Pinpoint the cell where the given text exists, returning its (x, y) midpoint coordinate. 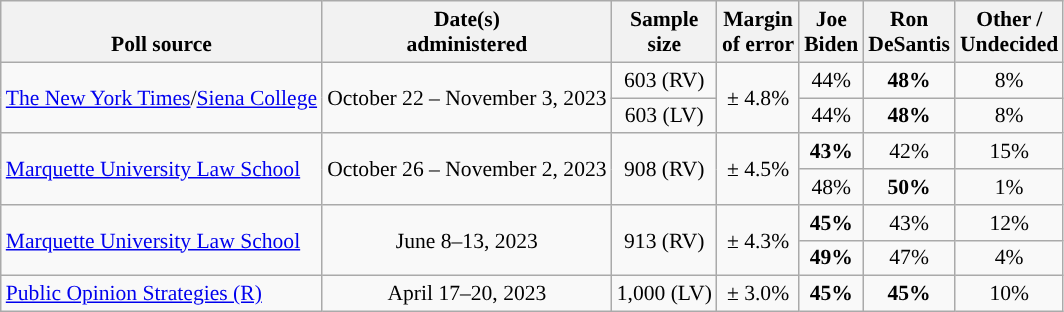
± 4.8% (758, 98)
RonDeSantis (909, 32)
Marginof error (758, 32)
± 4.5% (758, 170)
± 3.0% (758, 294)
15% (1009, 152)
913 (RV) (664, 240)
April 17–20, 2023 (467, 294)
4% (1009, 258)
June 8–13, 2023 (467, 240)
49% (831, 258)
JoeBiden (831, 32)
50% (909, 187)
603 (RV) (664, 80)
908 (RV) (664, 170)
12% (1009, 223)
10% (1009, 294)
± 4.3% (758, 240)
The New York Times/Siena College (162, 98)
1,000 (LV) (664, 294)
Date(s)administered (467, 32)
42% (909, 152)
47% (909, 258)
1% (1009, 187)
October 22 – November 3, 2023 (467, 98)
Samplesize (664, 32)
October 26 – November 2, 2023 (467, 170)
Poll source (162, 32)
Other /Undecided (1009, 32)
603 (LV) (664, 116)
Public Opinion Strategies (R) (162, 294)
